Detect which cell encompasses the target text, then output its (X, Y) center coordinate. 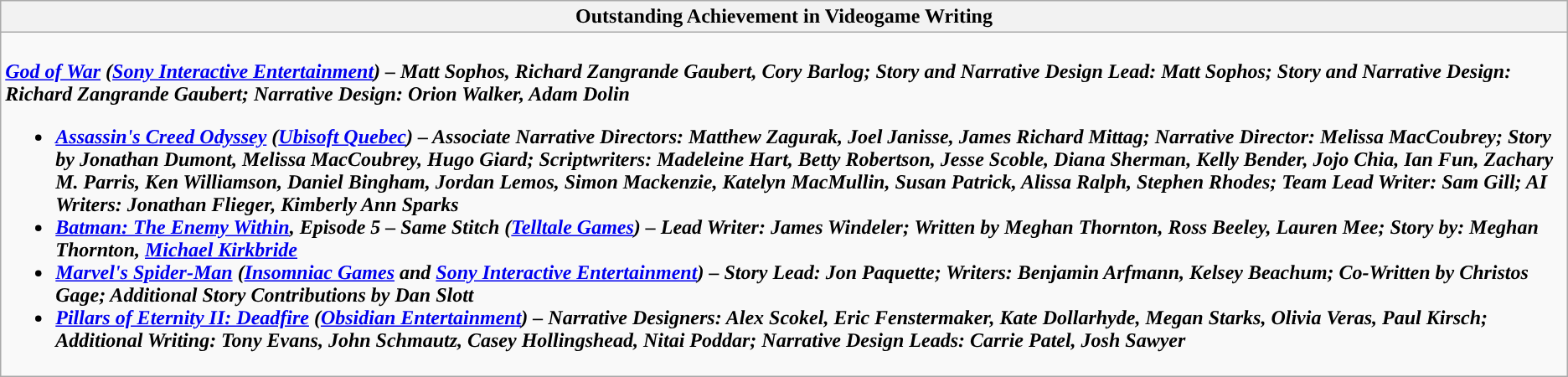
Outstanding Achievement in Videogame Writing (784, 17)
